From the cell containing the given text, extract its center point as (X, Y) coordinate. 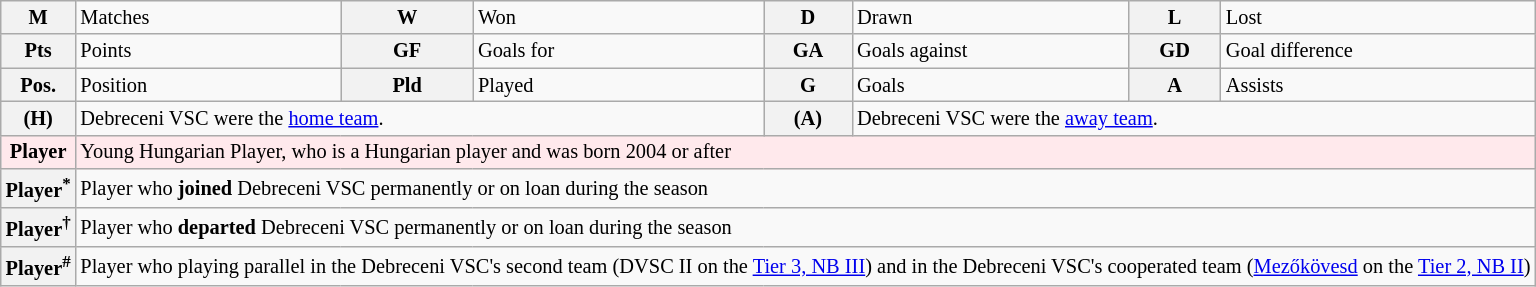
A (1174, 85)
Goal difference (1378, 51)
Pts (38, 51)
Won (618, 17)
Player* (38, 188)
Player who joined Debreceni VSC permanently or on loan during the season (806, 188)
GF (407, 51)
Young Hungarian Player, who is a Hungarian player and was born 2004 or after (806, 152)
(H) (38, 118)
Goals against (990, 51)
Player who departed Debreceni VSC permanently or on loan during the season (806, 228)
Player† (38, 228)
(A) (808, 118)
Matches (209, 17)
Pos. (38, 85)
W (407, 17)
D (808, 17)
Goals (990, 85)
G (808, 85)
Player (38, 152)
Goals for (618, 51)
GA (808, 51)
Debreceni VSC were the home team. (420, 118)
Pld (407, 85)
Debreceni VSC were the away team. (1194, 118)
Drawn (990, 17)
Position (209, 85)
Played (618, 85)
L (1174, 17)
GD (1174, 51)
Player# (38, 266)
M (38, 17)
Points (209, 51)
Assists (1378, 85)
Lost (1378, 17)
